Capture the cell that displays the provided text and extract its [X, Y] central coordinate. 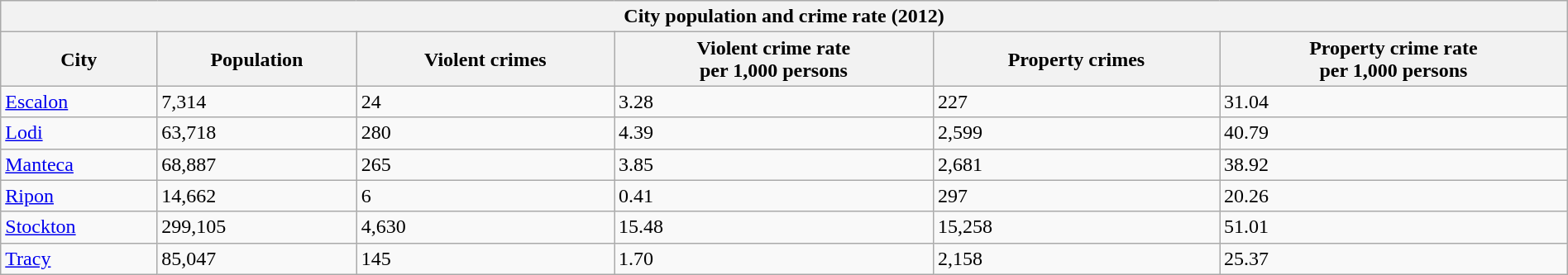
227 [1076, 102]
265 [485, 164]
3.85 [774, 164]
38.92 [1394, 164]
Stockton [79, 227]
297 [1076, 196]
25.37 [1394, 258]
2,158 [1076, 258]
2,681 [1076, 164]
68,887 [256, 164]
3.28 [774, 102]
Property crimes [1076, 59]
Population [256, 59]
Tracy [79, 258]
Property crime rateper 1,000 persons [1394, 59]
7,314 [256, 102]
145 [485, 258]
Violent crime rateper 1,000 persons [774, 59]
51.01 [1394, 227]
85,047 [256, 258]
Manteca [79, 164]
City population and crime rate (2012) [784, 17]
15,258 [1076, 227]
Escalon [79, 102]
Violent crimes [485, 59]
20.26 [1394, 196]
4,630 [485, 227]
63,718 [256, 133]
24 [485, 102]
City [79, 59]
Ripon [79, 196]
0.41 [774, 196]
31.04 [1394, 102]
280 [485, 133]
1.70 [774, 258]
40.79 [1394, 133]
4.39 [774, 133]
Lodi [79, 133]
15.48 [774, 227]
299,105 [256, 227]
2,599 [1076, 133]
14,662 [256, 196]
6 [485, 196]
